Identify which cell holds the provided text, then report its [X, Y] central coordinate. 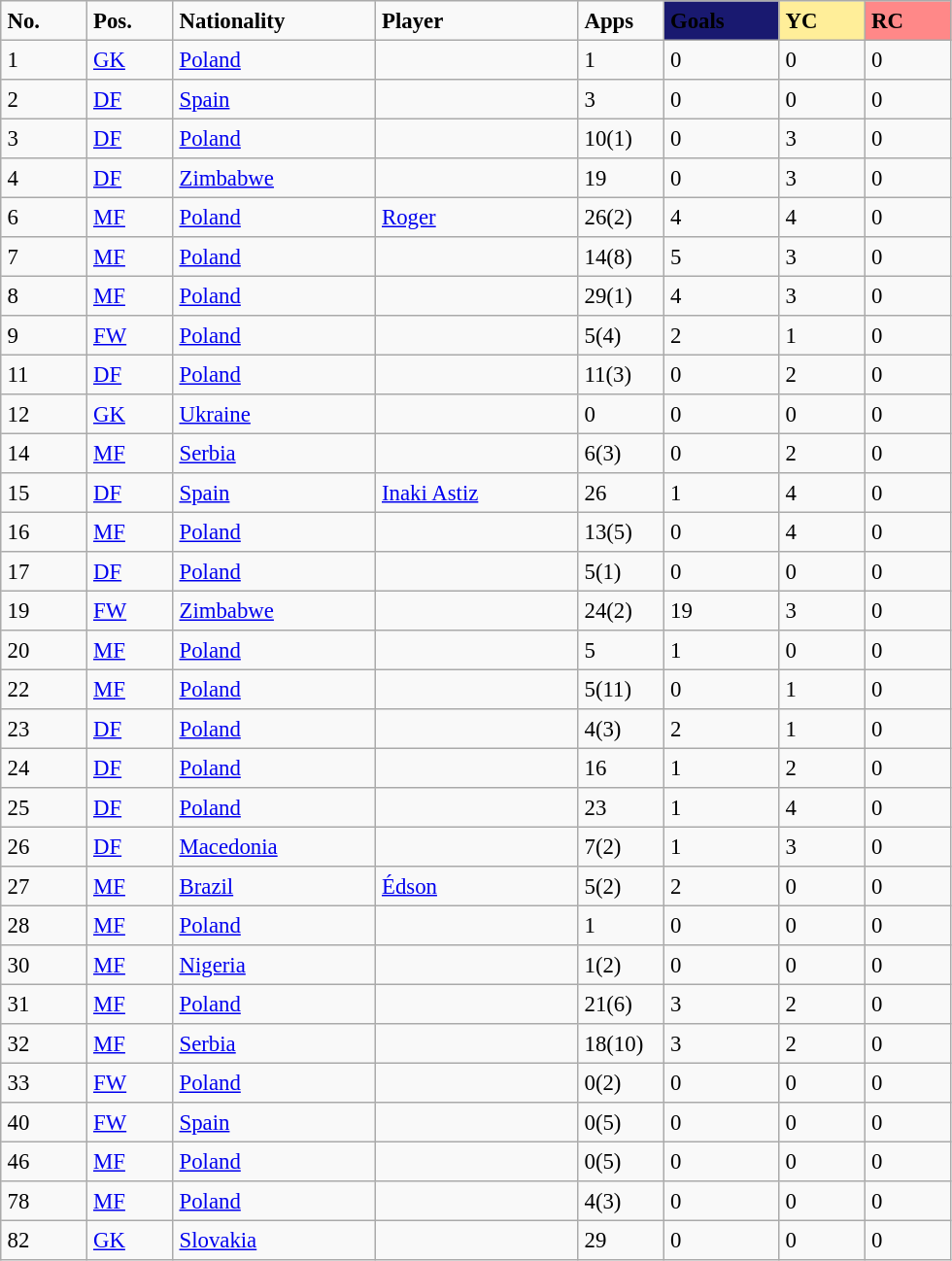
78 [44, 1201]
6 [44, 217]
12 [44, 414]
No. [44, 20]
33 [44, 1082]
18(10) [621, 1043]
13(5) [621, 531]
Goals [721, 20]
29(1) [621, 295]
21(6) [621, 1004]
Ukraine [274, 414]
7 [44, 256]
6(3) [621, 453]
YC [822, 20]
15 [44, 493]
7(2) [621, 846]
26(2) [621, 217]
Roger [476, 217]
46 [44, 1161]
24 [44, 767]
29 [621, 1240]
Brazil [274, 886]
27 [44, 886]
11(3) [621, 374]
20 [44, 650]
30 [44, 965]
5(11) [621, 689]
31 [44, 1004]
17 [44, 571]
Slovakia [274, 1240]
9 [44, 335]
82 [44, 1240]
8 [44, 295]
40 [44, 1122]
Player [476, 20]
Pos. [129, 20]
28 [44, 925]
22 [44, 689]
5(4) [621, 335]
Nationality [274, 20]
24(2) [621, 610]
5(1) [621, 571]
25 [44, 807]
Macedonia [274, 846]
Inaki Astiz [476, 493]
5(2) [621, 886]
14(8) [621, 256]
Apps [621, 20]
32 [44, 1043]
0(2) [621, 1082]
10(1) [621, 138]
Nigeria [274, 965]
1(2) [621, 965]
14 [44, 453]
RC [907, 20]
Édson [476, 886]
11 [44, 374]
